Determine the (X, Y) coordinate at the center of the cell enclosing the given text.  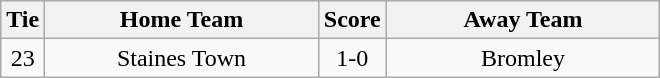
Home Team (182, 20)
Away Team (523, 20)
23 (23, 58)
Tie (23, 20)
Bromley (523, 58)
1-0 (352, 58)
Score (352, 20)
Staines Town (182, 58)
